Output the [X, Y] coordinate of the center of the cell containing the given text.  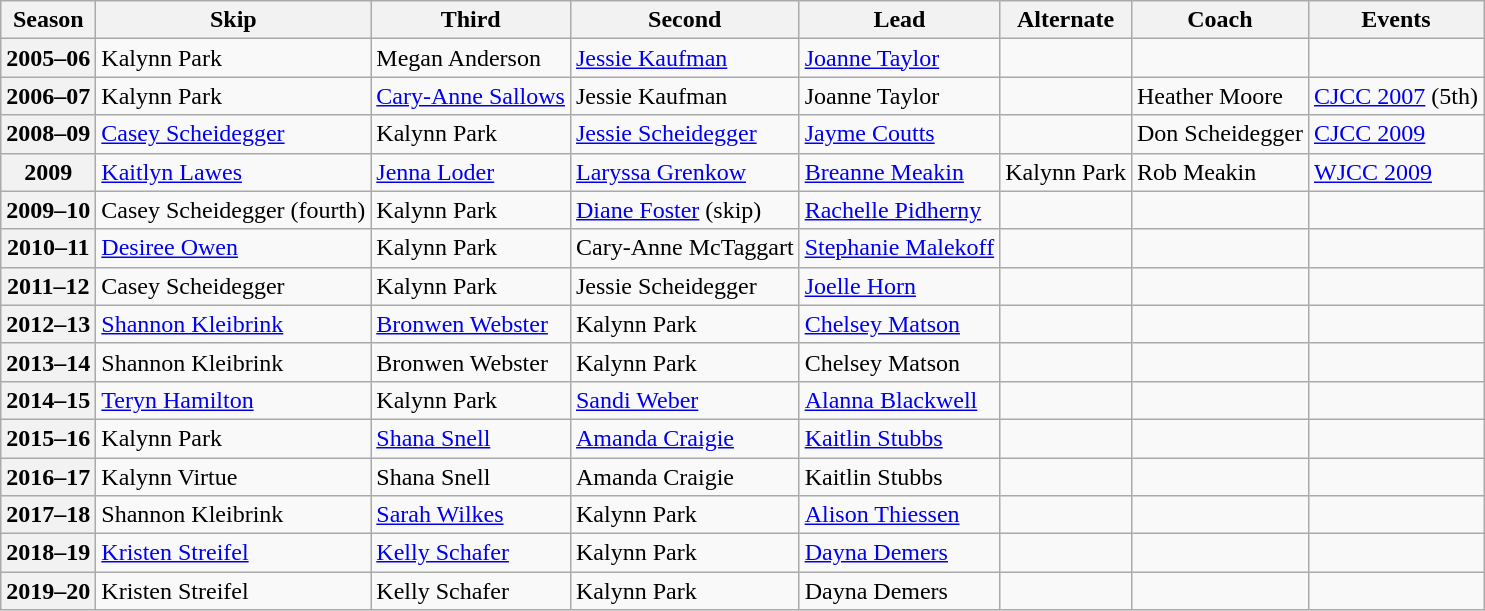
2009 [48, 172]
CJCC 2009 [1396, 134]
2013–14 [48, 362]
2015–16 [48, 438]
Rachelle Pidherny [900, 210]
Jenna Loder [471, 172]
2009–10 [48, 210]
Second [684, 20]
Cary-Anne McTaggart [684, 248]
Alison Thiessen [900, 515]
2012–13 [48, 324]
2019–20 [48, 591]
Sandi Weber [684, 400]
Sarah Wilkes [471, 515]
2018–19 [48, 553]
Diane Foster (skip) [684, 210]
Don Scheidegger [1220, 134]
Laryssa Grenkow [684, 172]
Breanne Meakin [900, 172]
2011–12 [48, 286]
2014–15 [48, 400]
Cary-Anne Sallows [471, 96]
Casey Scheidegger (fourth) [234, 210]
Teryn Hamilton [234, 400]
Events [1396, 20]
Alternate [1066, 20]
Jayme Coutts [900, 134]
Kalynn Virtue [234, 477]
Rob Meakin [1220, 172]
Third [471, 20]
2017–18 [48, 515]
Skip [234, 20]
Stephanie Malekoff [900, 248]
Desiree Owen [234, 248]
Coach [1220, 20]
2008–09 [48, 134]
CJCC 2007 (5th) [1396, 96]
Season [48, 20]
WJCC 2009 [1396, 172]
Alanna Blackwell [900, 400]
2010–11 [48, 248]
Heather Moore [1220, 96]
2006–07 [48, 96]
Kaitlyn Lawes [234, 172]
Joelle Horn [900, 286]
2016–17 [48, 477]
Megan Anderson [471, 58]
2005–06 [48, 58]
Lead [900, 20]
